Locate the cell with the specified text and output its [x, y] center coordinate. 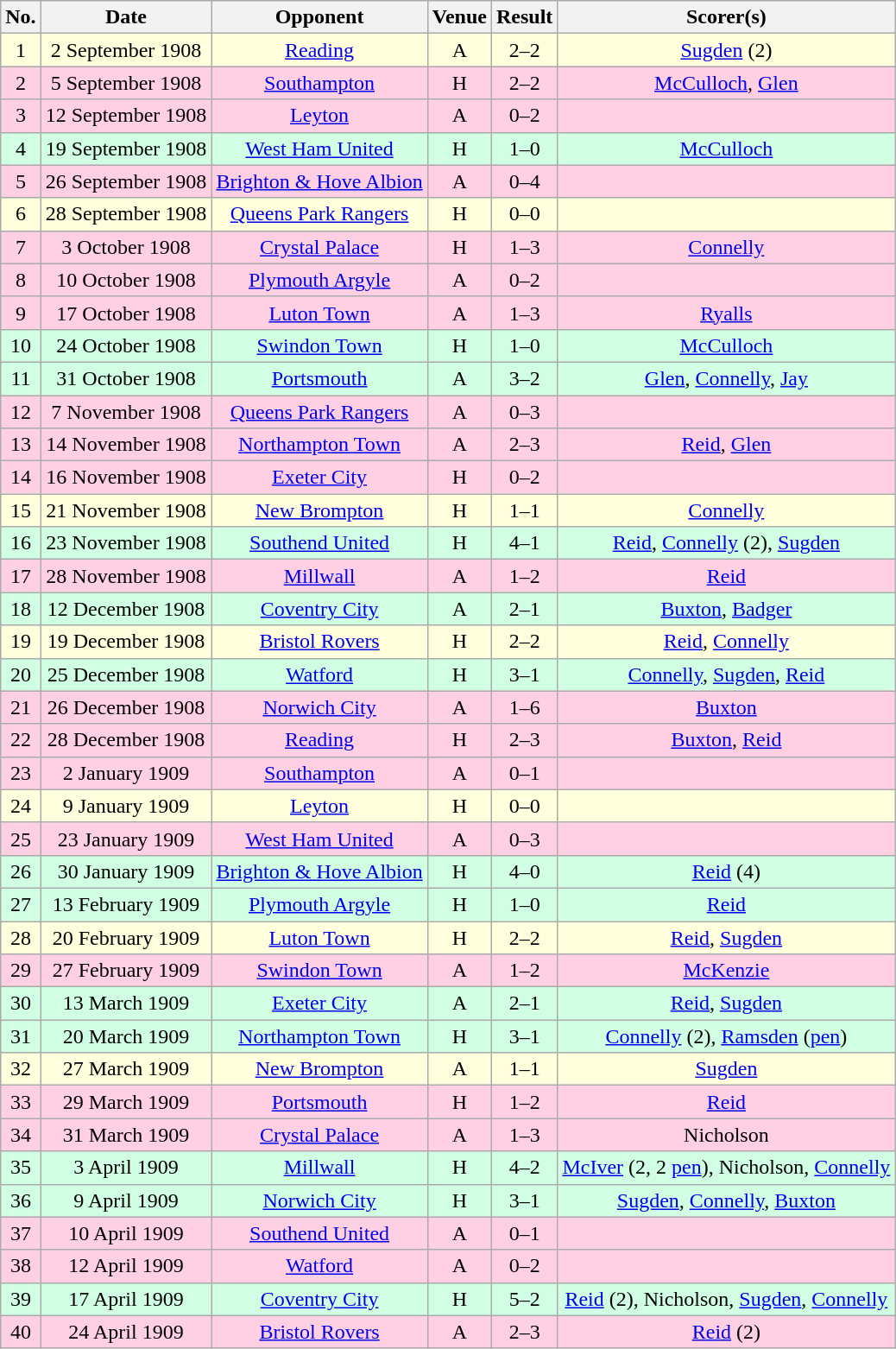
23 November 1908 [126, 543]
4 [21, 149]
5 [21, 181]
2 January 1909 [126, 773]
25 [21, 839]
Nicholson [727, 1135]
12 April 1909 [126, 1266]
30 [21, 1004]
30 January 1909 [126, 871]
27 March 1909 [126, 1069]
20 [21, 674]
Ryalls [727, 313]
Connelly, Sugden, Reid [727, 674]
7 [21, 247]
5–2 [524, 1299]
21 November 1908 [126, 510]
Sugden [727, 1069]
Sugden, Connelly, Buxton [727, 1200]
21 [21, 707]
Reid (4) [727, 871]
26 September 1908 [126, 181]
Scorer(s) [727, 17]
19 September 1908 [126, 149]
Sugden (2) [727, 50]
McCulloch, Glen [727, 83]
28 December 1908 [126, 740]
20 March 1909 [126, 1036]
24 [21, 806]
2 September 1908 [126, 50]
Result [524, 17]
15 [21, 510]
31 October 1908 [126, 378]
37 [21, 1233]
Reid, Connelly (2), Sugden [727, 543]
6 [21, 214]
24 October 1908 [126, 345]
12 [21, 412]
McKenzie [727, 971]
10 [21, 345]
19 December 1908 [126, 642]
Reid, Glen [727, 445]
Reid (2) [727, 1332]
19 [21, 642]
12 December 1908 [126, 609]
9 [21, 313]
40 [21, 1332]
39 [21, 1299]
Glen, Connelly, Jay [727, 378]
4–1 [524, 543]
7 November 1908 [126, 412]
23 [21, 773]
Buxton, Reid [727, 740]
17 [21, 576]
4–0 [524, 871]
11 [21, 378]
25 December 1908 [126, 674]
14 November 1908 [126, 445]
3 October 1908 [126, 247]
12 September 1908 [126, 116]
29 March 1909 [126, 1102]
26 December 1908 [126, 707]
13 March 1909 [126, 1004]
No. [21, 17]
35 [21, 1168]
17 October 1908 [126, 313]
23 January 1909 [126, 839]
24 April 1909 [126, 1332]
Connelly (2), Ramsden (pen) [727, 1036]
9 January 1909 [126, 806]
14 [21, 478]
27 February 1909 [126, 971]
32 [21, 1069]
38 [21, 1266]
Reid (2), Nicholson, Sugden, Connelly [727, 1299]
4–2 [524, 1168]
20 February 1909 [126, 937]
8 [21, 280]
Reid, Connelly [727, 642]
9 April 1909 [126, 1200]
22 [21, 740]
Venue [459, 17]
3 [21, 116]
31 [21, 1036]
34 [21, 1135]
26 [21, 871]
Buxton [727, 707]
0–4 [524, 181]
29 [21, 971]
13 [21, 445]
27 [21, 904]
3 April 1909 [126, 1168]
10 October 1908 [126, 280]
3–2 [524, 378]
28 September 1908 [126, 214]
18 [21, 609]
28 [21, 937]
Opponent [319, 17]
5 September 1908 [126, 83]
17 April 1909 [126, 1299]
McIver (2, 2 pen), Nicholson, Connelly [727, 1168]
10 April 1909 [126, 1233]
28 November 1908 [126, 576]
13 February 1909 [126, 904]
1 [21, 50]
2 [21, 83]
1–6 [524, 707]
36 [21, 1200]
31 March 1909 [126, 1135]
16 [21, 543]
16 November 1908 [126, 478]
33 [21, 1102]
Buxton, Badger [727, 609]
Date [126, 17]
